Determine the (x, y) coordinate at the center of the cell enclosing the given text.  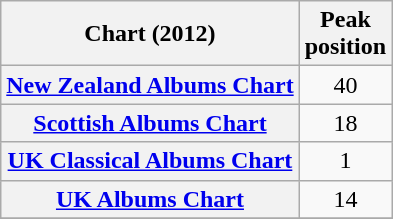
1 (345, 161)
Scottish Albums Chart (150, 123)
UK Albums Chart (150, 199)
18 (345, 123)
Chart (2012) (150, 34)
UK Classical Albums Chart (150, 161)
Peakposition (345, 34)
40 (345, 85)
New Zealand Albums Chart (150, 85)
14 (345, 199)
